Identify which cell holds the provided text, then report its (X, Y) central coordinate. 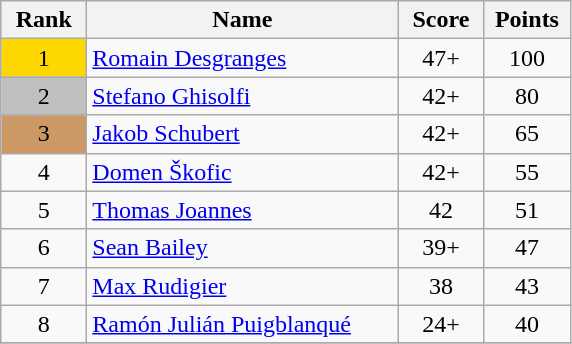
40 (527, 324)
Romain Desgranges (242, 58)
Domen Škofic (242, 172)
Rank (44, 20)
80 (527, 96)
Stefano Ghisolfi (242, 96)
Sean Bailey (242, 248)
47 (527, 248)
3 (44, 134)
42 (441, 210)
39+ (441, 248)
2 (44, 96)
55 (527, 172)
100 (527, 58)
5 (44, 210)
8 (44, 324)
Points (527, 20)
4 (44, 172)
Max Rudigier (242, 286)
43 (527, 286)
38 (441, 286)
51 (527, 210)
24+ (441, 324)
Jakob Schubert (242, 134)
Name (242, 20)
7 (44, 286)
47+ (441, 58)
1 (44, 58)
Thomas Joannes (242, 210)
Score (441, 20)
Ramón Julián Puigblanqué (242, 324)
6 (44, 248)
65 (527, 134)
